Scan for the cell matching the given text and deliver its (x, y) coordinate at center. 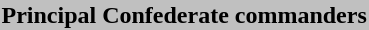
Principal Confederate commanders (184, 15)
